Find where the given text appears and provide that cell's center as (X, Y) coordinate. 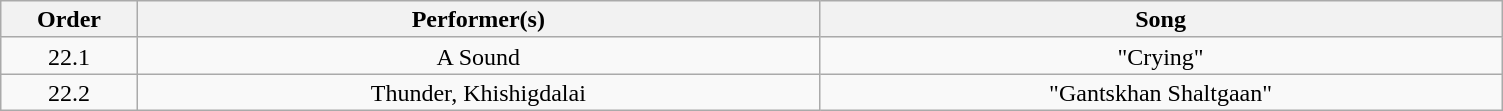
22.2 (69, 92)
22.1 (69, 56)
Song (1160, 20)
Performer(s) (478, 20)
A Sound (478, 56)
"Crying" (1160, 56)
Order (69, 20)
Thunder, Khishigdalai (478, 92)
"Gantskhan Shaltgaan" (1160, 92)
